Locate the cell with the specified text and output its (X, Y) center coordinate. 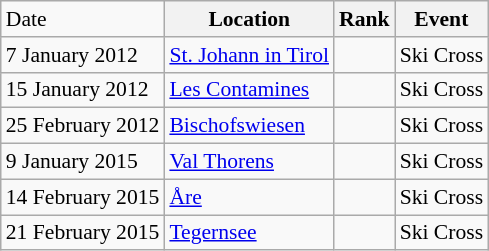
Event (442, 19)
Åre (249, 197)
Rank (364, 19)
Les Contamines (249, 90)
21 February 2015 (83, 233)
Val Thorens (249, 162)
7 January 2012 (83, 55)
Tegernsee (249, 233)
St. Johann in Tirol (249, 55)
14 February 2015 (83, 197)
15 January 2012 (83, 90)
9 January 2015 (83, 162)
Bischofswiesen (249, 126)
Date (83, 19)
Location (249, 19)
25 February 2012 (83, 126)
